Capture the cell that displays the provided text and extract its [X, Y] central coordinate. 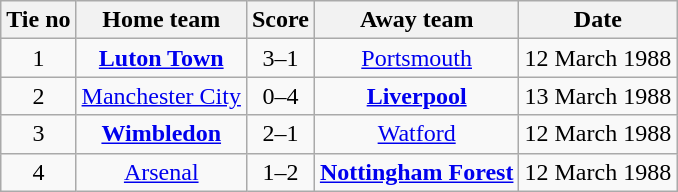
2 [38, 96]
4 [38, 172]
Manchester City [161, 96]
Away team [416, 20]
3 [38, 134]
Portsmouth [416, 58]
Nottingham Forest [416, 172]
2–1 [280, 134]
0–4 [280, 96]
Watford [416, 134]
Home team [161, 20]
1 [38, 58]
Liverpool [416, 96]
Date [598, 20]
Arsenal [161, 172]
3–1 [280, 58]
Wimbledon [161, 134]
Luton Town [161, 58]
Tie no [38, 20]
13 March 1988 [598, 96]
Score [280, 20]
1–2 [280, 172]
